Return (X, Y) of the center of cell containing provided text 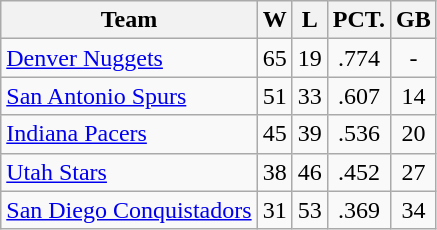
.452 (358, 172)
.774 (358, 58)
34 (414, 210)
46 (310, 172)
53 (310, 210)
20 (414, 134)
65 (274, 58)
19 (310, 58)
.536 (358, 134)
San Diego Conquistadors (129, 210)
Indiana Pacers (129, 134)
39 (310, 134)
51 (274, 96)
14 (414, 96)
Denver Nuggets (129, 58)
45 (274, 134)
San Antonio Spurs (129, 96)
.607 (358, 96)
27 (414, 172)
Team (129, 20)
W (274, 20)
.369 (358, 210)
33 (310, 96)
38 (274, 172)
PCT. (358, 20)
GB (414, 20)
Utah Stars (129, 172)
- (414, 58)
L (310, 20)
31 (274, 210)
